Locate the cell with the specified text and output its (x, y) center coordinate. 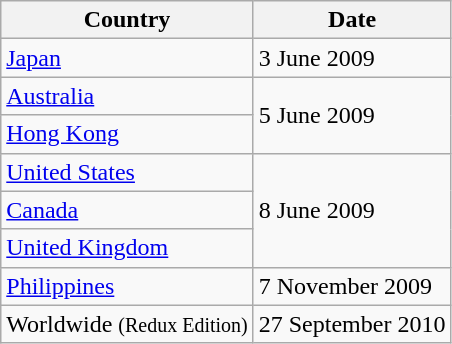
Japan (127, 58)
United States (127, 172)
27 September 2010 (352, 324)
Hong Kong (127, 134)
3 June 2009 (352, 58)
7 November 2009 (352, 286)
Philippines (127, 286)
5 June 2009 (352, 115)
Canada (127, 210)
8 June 2009 (352, 210)
Date (352, 20)
Worldwide (Redux Edition) (127, 324)
Country (127, 20)
United Kingdom (127, 248)
Australia (127, 96)
